Identify which cell holds the provided text, then report its (x, y) central coordinate. 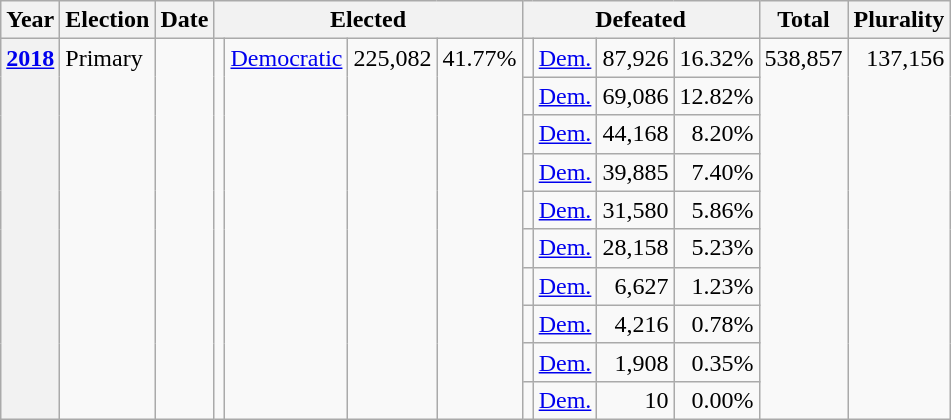
16.32% (716, 58)
41.77% (480, 230)
0.35% (716, 362)
0.78% (716, 324)
1,908 (636, 362)
0.00% (716, 400)
Year (30, 20)
39,885 (636, 172)
Defeated (640, 20)
5.86% (716, 210)
Plurality (899, 20)
5.23% (716, 248)
7.40% (716, 172)
225,082 (392, 230)
Date (184, 20)
28,158 (636, 248)
10 (636, 400)
Total (804, 20)
4,216 (636, 324)
137,156 (899, 230)
Election (108, 20)
87,926 (636, 58)
1.23% (716, 286)
69,086 (636, 96)
8.20% (716, 134)
44,168 (636, 134)
538,857 (804, 230)
12.82% (716, 96)
6,627 (636, 286)
Democratic (286, 230)
Elected (368, 20)
31,580 (636, 210)
Primary (108, 230)
2018 (30, 230)
